Return the (X, Y) coordinate for the center point of the cell that contains the specified text.  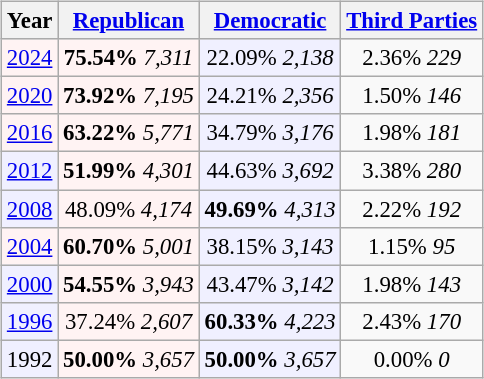
75.54% 7,311 (129, 58)
63.22% 5,771 (129, 133)
1.50% 146 (412, 96)
43.47% 3,142 (270, 284)
1.98% 181 (412, 133)
2012 (30, 171)
2.36% 229 (412, 58)
1.98% 143 (412, 284)
2024 (30, 58)
1996 (30, 321)
2016 (30, 133)
49.69% 4,313 (270, 209)
2020 (30, 96)
60.70% 5,001 (129, 246)
3.38% 280 (412, 171)
Year (30, 21)
38.15% 3,143 (270, 246)
2004 (30, 246)
Republican (129, 21)
37.24% 2,607 (129, 321)
60.33% 4,223 (270, 321)
1.15% 95 (412, 246)
2008 (30, 209)
22.09% 2,138 (270, 58)
0.00% 0 (412, 359)
54.55% 3,943 (129, 284)
73.92% 7,195 (129, 96)
48.09% 4,174 (129, 209)
51.99% 4,301 (129, 171)
44.63% 3,692 (270, 171)
Democratic (270, 21)
2000 (30, 284)
34.79% 3,176 (270, 133)
2.43% 170 (412, 321)
1992 (30, 359)
2.22% 192 (412, 209)
Third Parties (412, 21)
24.21% 2,356 (270, 96)
